Output the (x, y) coordinate of the center of the cell containing the given text.  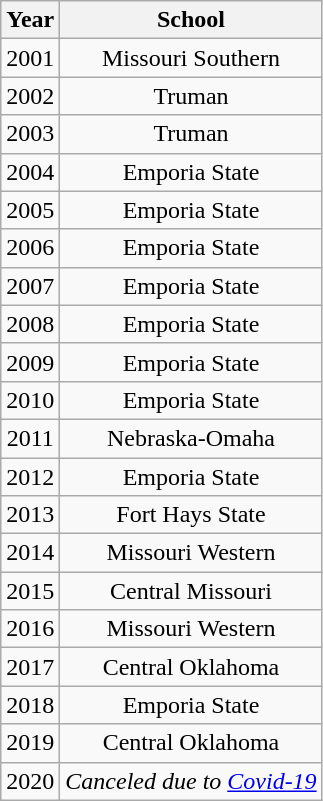
2008 (30, 324)
2015 (30, 591)
Canceled due to Covid-19 (191, 781)
2012 (30, 477)
2004 (30, 172)
2020 (30, 781)
School (191, 20)
2019 (30, 743)
Nebraska-Omaha (191, 438)
2006 (30, 248)
2011 (30, 438)
2014 (30, 553)
2005 (30, 210)
2018 (30, 705)
2016 (30, 629)
2003 (30, 134)
2001 (30, 58)
2017 (30, 667)
2002 (30, 96)
2007 (30, 286)
2010 (30, 400)
Fort Hays State (191, 515)
Missouri Southern (191, 58)
2009 (30, 362)
Central Missouri (191, 591)
2013 (30, 515)
Year (30, 20)
